Extract the [X, Y] coordinate from the center of the cell holding the provided text.  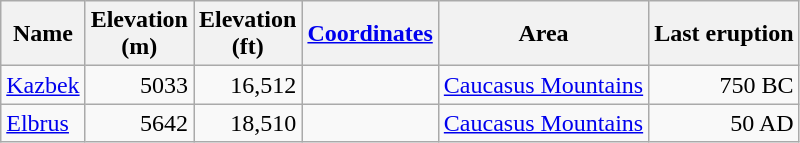
18,510 [248, 123]
Elbrus [43, 123]
Area [543, 34]
Coordinates [370, 34]
Elevation (ft) [248, 34]
750 BC [724, 85]
5642 [139, 123]
50 AD [724, 123]
Name [43, 34]
5033 [139, 85]
Elevation (m) [139, 34]
16,512 [248, 85]
Last eruption [724, 34]
Kazbek [43, 85]
